Extract the [x, y] coordinate from the center of the cell holding the provided text.  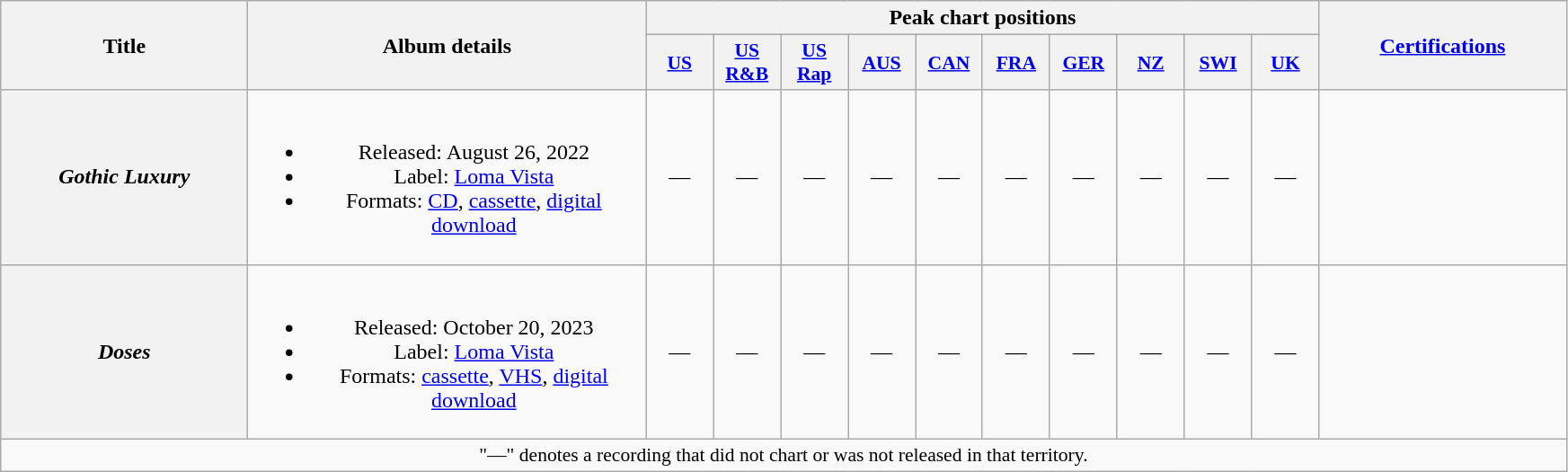
USRap [814, 63]
FRA [1015, 63]
"—" denotes a recording that did not chart or was not released in that territory. [784, 455]
US [679, 63]
Title [124, 45]
US R&B [748, 63]
Doses [124, 352]
NZ [1150, 63]
Peak chart positions [983, 18]
Released: August 26, 2022Label: Loma VistaFormats: CD, cassette, digital download [447, 177]
Certifications [1443, 45]
GER [1084, 63]
CAN [949, 63]
Album details [447, 45]
SWI [1218, 63]
Released: October 20, 2023Label: Loma VistaFormats: cassette, VHS, digital download [447, 352]
UK [1285, 63]
AUS [882, 63]
Gothic Luxury [124, 177]
